Identify which cell holds the provided text, then report its (x, y) central coordinate. 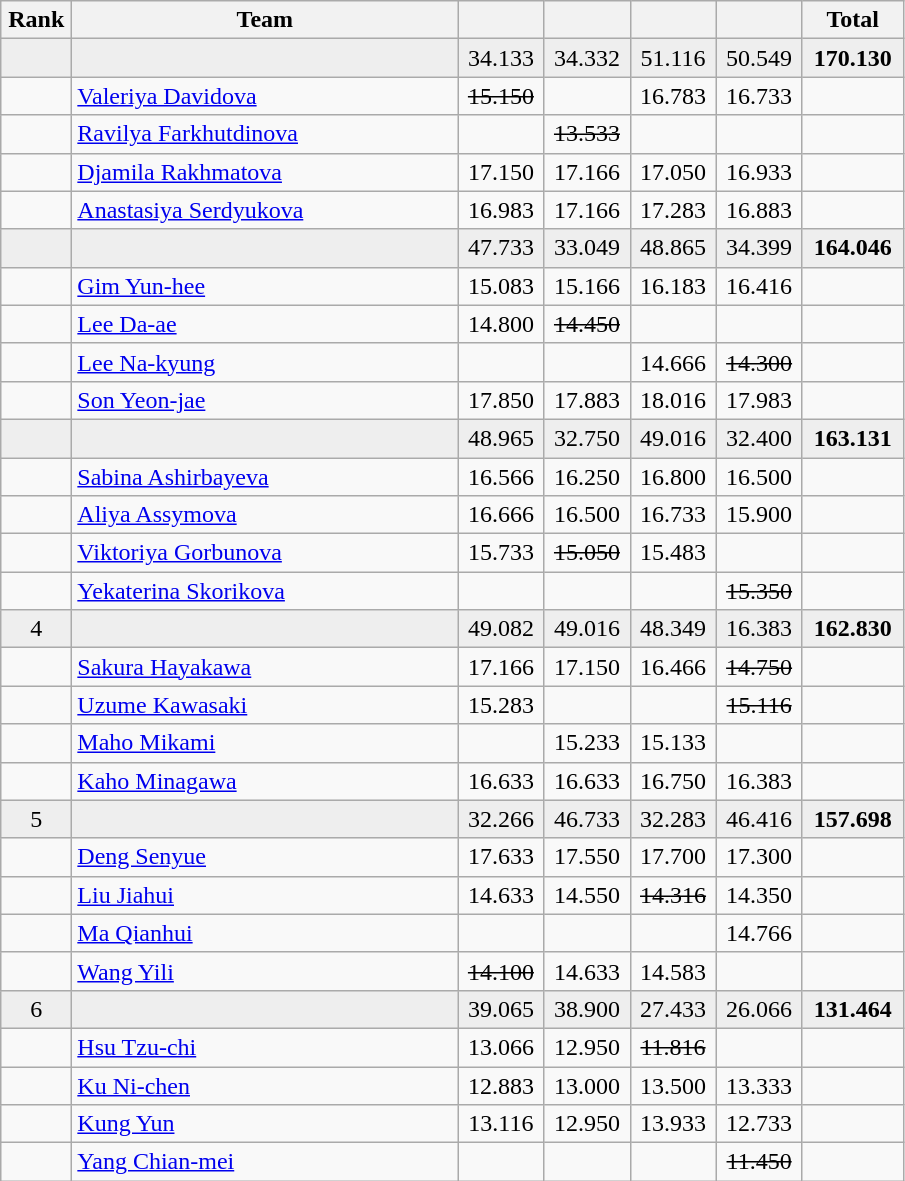
17.850 (501, 400)
34.399 (759, 248)
163.131 (852, 438)
6 (36, 1009)
Lee Da-ae (265, 324)
Sabina Ashirbayeva (265, 477)
Ma Qianhui (265, 933)
13.000 (587, 1085)
15.166 (587, 286)
48.865 (673, 248)
11.450 (759, 1162)
15.116 (759, 705)
14.583 (673, 971)
39.065 (501, 1009)
Anastasiya Serdyukova (265, 210)
Team (265, 20)
Aliya Assymova (265, 515)
Son Yeon-jae (265, 400)
131.464 (852, 1009)
17.633 (501, 857)
Uzume Kawasaki (265, 705)
164.046 (852, 248)
14.550 (587, 895)
13.333 (759, 1085)
17.550 (587, 857)
16.883 (759, 210)
14.750 (759, 667)
16.250 (587, 477)
16.666 (501, 515)
12.733 (759, 1124)
Sakura Hayakawa (265, 667)
157.698 (852, 819)
15.233 (587, 743)
16.783 (673, 96)
16.416 (759, 286)
17.050 (673, 172)
15.150 (501, 96)
13.500 (673, 1085)
16.750 (673, 781)
14.766 (759, 933)
15.900 (759, 515)
32.266 (501, 819)
46.733 (587, 819)
26.066 (759, 1009)
33.049 (587, 248)
Wang Yili (265, 971)
16.800 (673, 477)
14.450 (587, 324)
49.082 (501, 629)
Hsu Tzu-chi (265, 1047)
Djamila Rakhmatova (265, 172)
170.130 (852, 58)
Maho Mikami (265, 743)
34.332 (587, 58)
16.933 (759, 172)
Kung Yun (265, 1124)
17.883 (587, 400)
50.549 (759, 58)
5 (36, 819)
Valeriya Davidova (265, 96)
Yekaterina Skorikova (265, 591)
34.133 (501, 58)
18.016 (673, 400)
48.349 (673, 629)
Yang Chian-mei (265, 1162)
32.400 (759, 438)
16.183 (673, 286)
Total (852, 20)
Gim Yun-hee (265, 286)
13.066 (501, 1047)
14.800 (501, 324)
11.816 (673, 1047)
13.933 (673, 1124)
15.733 (501, 553)
4 (36, 629)
12.883 (501, 1085)
Liu Jiahui (265, 895)
38.900 (587, 1009)
Kaho Minagawa (265, 781)
48.965 (501, 438)
Lee Na-kyung (265, 362)
17.700 (673, 857)
14.666 (673, 362)
15.133 (673, 743)
17.300 (759, 857)
16.566 (501, 477)
15.083 (501, 286)
15.483 (673, 553)
14.316 (673, 895)
14.350 (759, 895)
47.733 (501, 248)
16.983 (501, 210)
51.116 (673, 58)
32.283 (673, 819)
15.283 (501, 705)
162.830 (852, 629)
17.283 (673, 210)
14.100 (501, 971)
13.533 (587, 134)
32.750 (587, 438)
16.466 (673, 667)
Ku Ni-chen (265, 1085)
Ravilya Farkhutdinova (265, 134)
15.350 (759, 591)
17.983 (759, 400)
Deng Senyue (265, 857)
13.116 (501, 1124)
46.416 (759, 819)
15.050 (587, 553)
14.300 (759, 362)
Viktoriya Gorbunova (265, 553)
27.433 (673, 1009)
Rank (36, 20)
